Locate the cell with the specified text and output its (x, y) center coordinate. 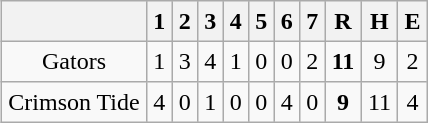
6 (287, 21)
7 (312, 21)
Gators (74, 61)
E (413, 21)
5 (261, 21)
H (380, 21)
R (343, 21)
Crimson Tide (74, 102)
